Find where the given text appears and provide that cell's center as (x, y) coordinate. 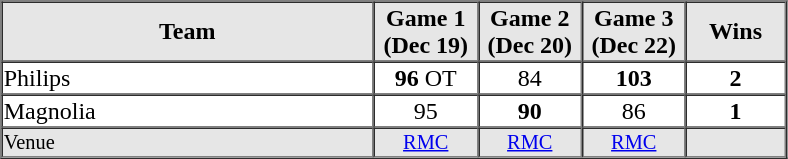
Venue (188, 143)
1 (736, 110)
96 OT (426, 78)
90 (530, 110)
86 (634, 110)
103 (634, 78)
Game 1 (Dec 19) (426, 32)
Game 3 (Dec 22) (634, 32)
Team (188, 32)
95 (426, 110)
84 (530, 78)
Philips (188, 78)
Magnolia (188, 110)
Wins (736, 32)
2 (736, 78)
Game 2 (Dec 20) (530, 32)
